Identify which cell holds the provided text, then report its [x, y] central coordinate. 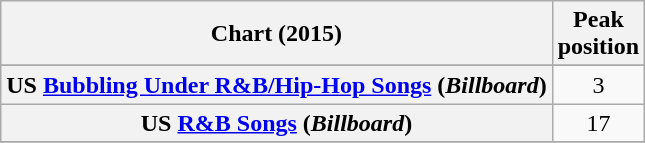
US R&B Songs (Billboard) [276, 123]
Peakposition [598, 34]
17 [598, 123]
US Bubbling Under R&B/Hip-Hop Songs (Billboard) [276, 85]
Chart (2015) [276, 34]
3 [598, 85]
